Output the [X, Y] coordinate of the center of the cell containing the given text.  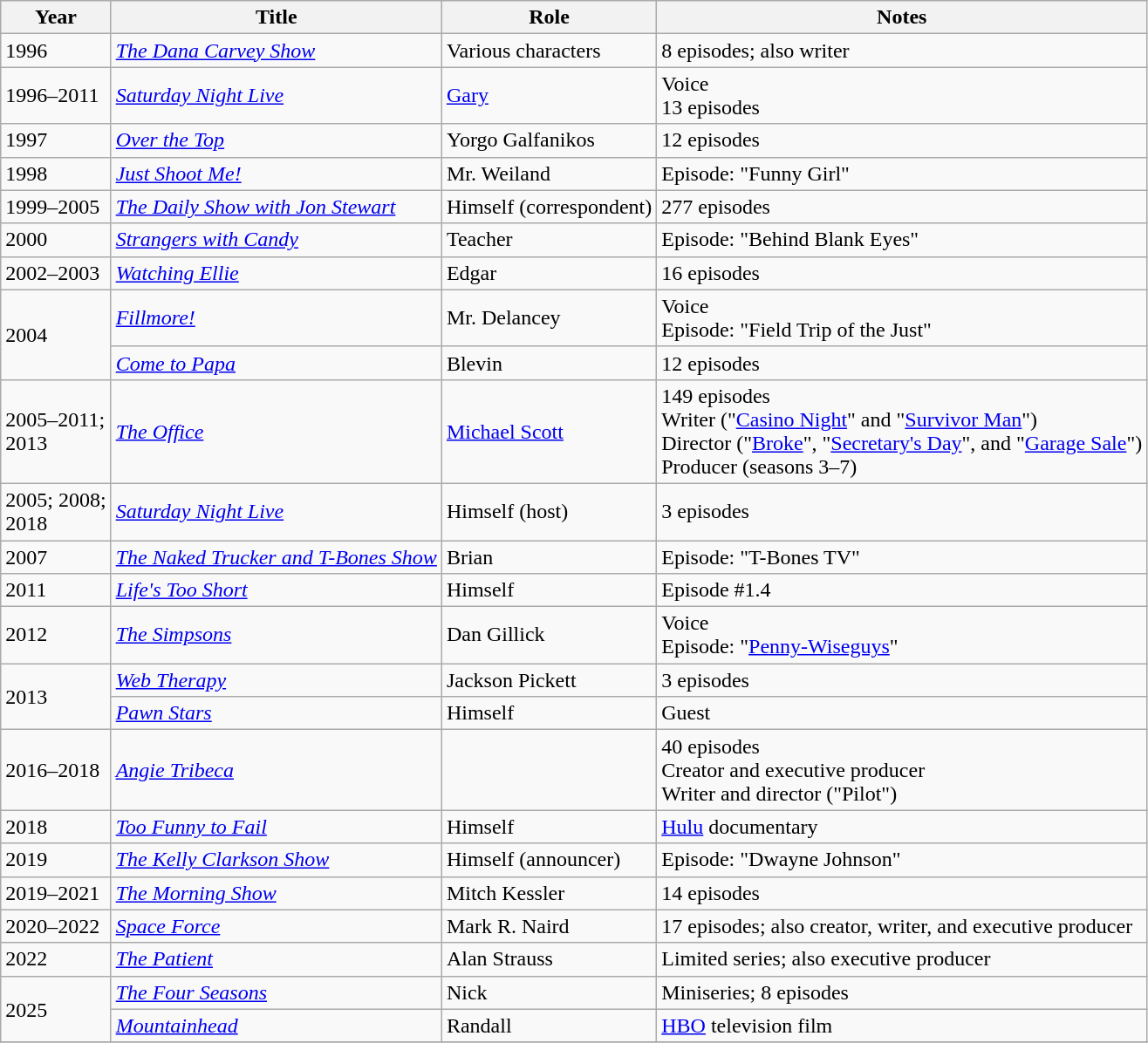
Web Therapy [276, 680]
14 episodes [902, 893]
Himself (correspondent) [549, 207]
8 episodes; also writer [902, 51]
Nick [549, 992]
1996–2011 [56, 96]
Over the Top [276, 140]
The Dana Carvey Show [276, 51]
Angie Tribeca [276, 770]
Year [56, 17]
Notes [902, 17]
2019 [56, 860]
The Four Seasons [276, 992]
The Daily Show with Jon Stewart [276, 207]
2020–2022 [56, 926]
2000 [56, 240]
2018 [56, 827]
40 episodesCreator and executive producerWriter and director ("Pilot") [902, 770]
Brian [549, 557]
Randall [549, 1026]
Yorgo Galfanikos [549, 140]
1997 [56, 140]
Michael Scott [549, 431]
Come to Papa [276, 363]
2022 [56, 959]
2004 [56, 335]
2011 [56, 590]
The Kelly Clarkson Show [276, 860]
2019–2021 [56, 893]
Hulu documentary [902, 827]
1999–2005 [56, 207]
Mark R. Naird [549, 926]
Jackson Pickett [549, 680]
Voice13 episodes [902, 96]
2002–2003 [56, 273]
2016–2018 [56, 770]
Space Force [276, 926]
Himself (announcer) [549, 860]
Edgar [549, 273]
149 episodesWriter ("Casino Night" and "Survivor Man")Director ("Broke", "Secretary's Day", and "Garage Sale")Producer (seasons 3–7) [902, 431]
Guest [902, 713]
HBO television film [902, 1026]
Gary [549, 96]
Alan Strauss [549, 959]
Limited series; also executive producer [902, 959]
2005–2011;2013 [56, 431]
2013 [56, 697]
Dan Gillick [549, 635]
16 episodes [902, 273]
The Patient [276, 959]
Miniseries; 8 episodes [902, 992]
Strangers with Candy [276, 240]
Mitch Kessler [549, 893]
Fillmore! [276, 317]
The Office [276, 431]
2025 [56, 1009]
VoiceEpisode: "Penny-Wiseguys" [902, 635]
Teacher [549, 240]
2005; 2008;2018 [56, 511]
The Morning Show [276, 893]
Episode: "Dwayne Johnson" [902, 860]
2007 [56, 557]
17 episodes; also creator, writer, and executive producer [902, 926]
Episode: "T-Bones TV" [902, 557]
Blevin [549, 363]
277 episodes [902, 207]
Episode: "Funny Girl" [902, 174]
Just Shoot Me! [276, 174]
Episode #1.4 [902, 590]
Mountainhead [276, 1026]
The Naked Trucker and T-Bones Show [276, 557]
Mr. Delancey [549, 317]
VoiceEpisode: "Field Trip of the Just" [902, 317]
Title [276, 17]
Various characters [549, 51]
1996 [56, 51]
2012 [56, 635]
Himself (host) [549, 511]
Too Funny to Fail [276, 827]
Mr. Weiland [549, 174]
Episode: "Behind Blank Eyes" [902, 240]
Watching Ellie [276, 273]
The Simpsons [276, 635]
1998 [56, 174]
Life's Too Short [276, 590]
Role [549, 17]
Pawn Stars [276, 713]
